Return the (x, y) coordinate for the center point of the cell that contains the specified text.  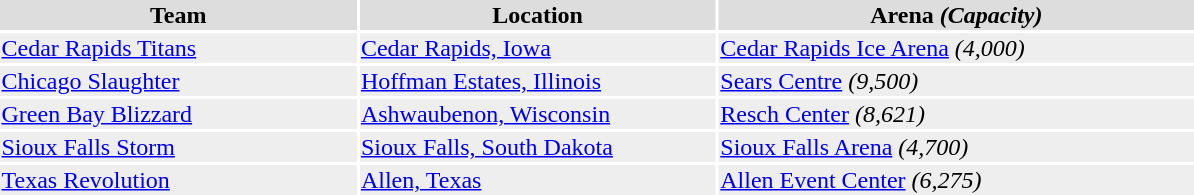
Texas Revolution (178, 180)
Sioux Falls Arena (4,700) (956, 147)
Sioux Falls Storm (178, 147)
Location (537, 15)
Ashwaubenon, Wisconsin (537, 114)
Chicago Slaughter (178, 81)
Allen Event Center (6,275) (956, 180)
Sears Centre (9,500) (956, 81)
Green Bay Blizzard (178, 114)
Sioux Falls, South Dakota (537, 147)
Team (178, 15)
Allen, Texas (537, 180)
Arena (Capacity) (956, 15)
Cedar Rapids Titans (178, 48)
Resch Center (8,621) (956, 114)
Hoffman Estates, Illinois (537, 81)
Cedar Rapids Ice Arena (4,000) (956, 48)
Cedar Rapids, Iowa (537, 48)
